Pinpoint the cell where the given text exists, returning its (X, Y) midpoint coordinate. 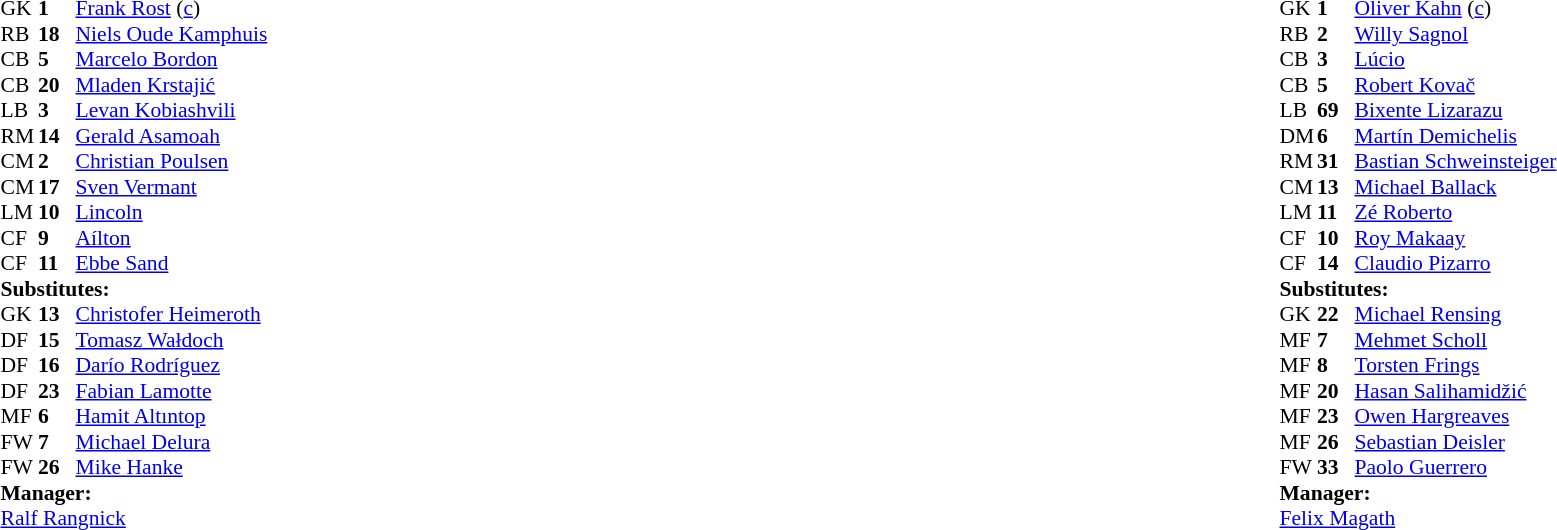
Sven Vermant (172, 187)
Christian Poulsen (172, 161)
Mike Hanke (172, 467)
Mehmet Scholl (1455, 340)
Gerald Asamoah (172, 136)
31 (1336, 161)
8 (1336, 365)
Willy Sagnol (1455, 34)
Claudio Pizarro (1455, 263)
Lincoln (172, 213)
Ebbe Sand (172, 263)
18 (57, 34)
16 (57, 365)
Fabian Lamotte (172, 391)
Hamit Altıntop (172, 417)
Aílton (172, 238)
Christofer Heimeroth (172, 315)
Bastian Schweinsteiger (1455, 161)
Lúcio (1455, 59)
Torsten Frings (1455, 365)
69 (1336, 111)
Sebastian Deisler (1455, 442)
15 (57, 340)
9 (57, 238)
Owen Hargreaves (1455, 417)
17 (57, 187)
Darío Rodríguez (172, 365)
Robert Kovač (1455, 85)
Bixente Lizarazu (1455, 111)
Tomasz Wałdoch (172, 340)
33 (1336, 467)
Marcelo Bordon (172, 59)
Niels Oude Kamphuis (172, 34)
22 (1336, 315)
Martín Demichelis (1455, 136)
DM (1298, 136)
Michael Rensing (1455, 315)
Zé Roberto (1455, 213)
Michael Ballack (1455, 187)
Levan Kobiashvili (172, 111)
Michael Delura (172, 442)
Paolo Guerrero (1455, 467)
Mladen Krstajić (172, 85)
Hasan Salihamidžić (1455, 391)
Roy Makaay (1455, 238)
